From the cell containing the given text, extract its center point as [x, y] coordinate. 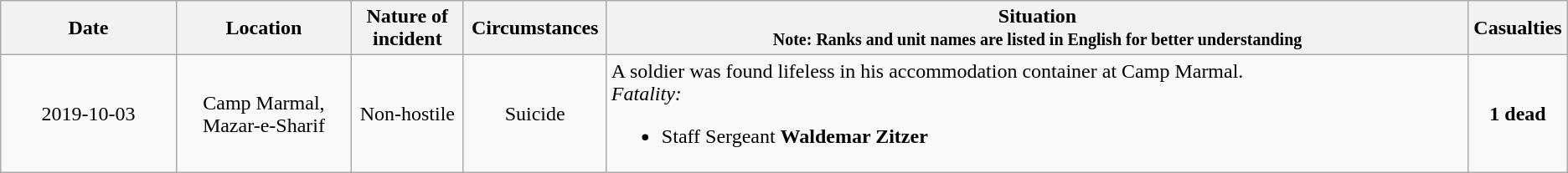
1 dead [1518, 114]
Location [263, 28]
Casualties [1518, 28]
A soldier was found lifeless in his accommodation container at Camp Marmal.Fatality:Staff Sergeant Waldemar Zitzer [1037, 114]
Circumstances [534, 28]
2019-10-03 [89, 114]
Suicide [534, 114]
Nature of incident [407, 28]
SituationNote: Ranks and unit names are listed in English for better understanding [1037, 28]
Non-hostile [407, 114]
Date [89, 28]
Camp Marmal, Mazar-e-Sharif [263, 114]
